Provide the (x, y) coordinate of the cell's center where the given text is located.  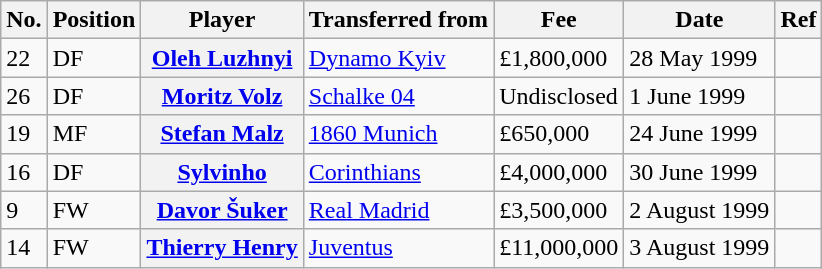
£4,000,000 (559, 172)
1 June 1999 (700, 96)
Transferred from (398, 20)
28 May 1999 (700, 58)
£650,000 (559, 134)
14 (24, 248)
Corinthians (398, 172)
£11,000,000 (559, 248)
1860 Munich (398, 134)
MF (94, 134)
Real Madrid (398, 210)
£3,500,000 (559, 210)
Player (222, 20)
Davor Šuker (222, 210)
24 June 1999 (700, 134)
Moritz Volz (222, 96)
Ref (798, 20)
Dynamo Kyiv (398, 58)
Date (700, 20)
Thierry Henry (222, 248)
26 (24, 96)
22 (24, 58)
Schalke 04 (398, 96)
Sylvinho (222, 172)
Juventus (398, 248)
£1,800,000 (559, 58)
Undisclosed (559, 96)
Oleh Luzhnyi (222, 58)
Stefan Malz (222, 134)
No. (24, 20)
Position (94, 20)
19 (24, 134)
Fee (559, 20)
3 August 1999 (700, 248)
30 June 1999 (700, 172)
2 August 1999 (700, 210)
16 (24, 172)
9 (24, 210)
